For the text-containing cell, return its midpoint in (X, Y) coordinate format. 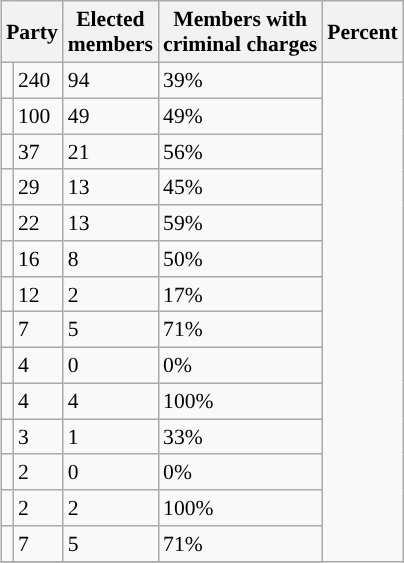
56% (240, 152)
3 (38, 437)
94 (110, 80)
16 (38, 259)
Party (32, 32)
33% (240, 437)
39% (240, 80)
12 (38, 294)
Elected members (110, 32)
45% (240, 187)
21 (110, 152)
1 (110, 437)
49 (110, 116)
100 (38, 116)
59% (240, 223)
240 (38, 80)
Percent (362, 32)
17% (240, 294)
8 (110, 259)
29 (38, 187)
37 (38, 152)
50% (240, 259)
49% (240, 116)
Members with criminal charges (240, 32)
22 (38, 223)
